Locate the cell with the specified text and output its (x, y) center coordinate. 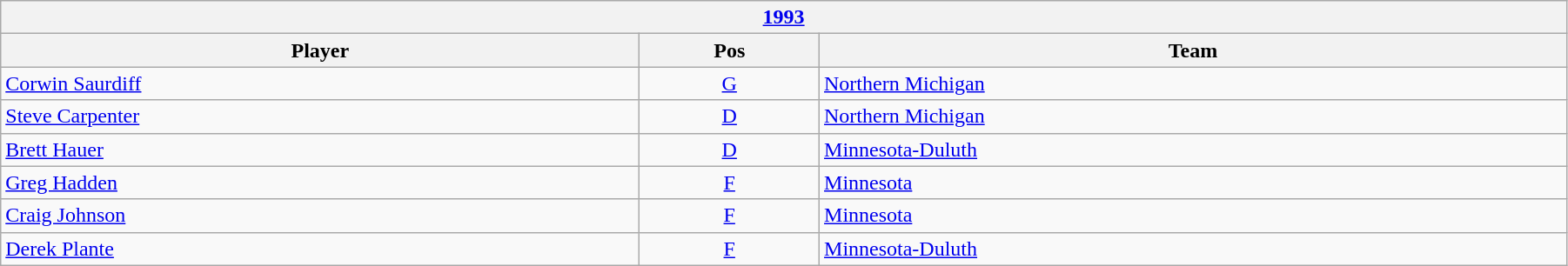
Brett Hauer (320, 150)
Greg Hadden (320, 183)
Craig Johnson (320, 216)
1993 (784, 17)
Team (1194, 50)
Pos (729, 50)
Corwin Saurdiff (320, 83)
Steve Carpenter (320, 116)
Derek Plante (320, 249)
G (729, 83)
Player (320, 50)
